Determine the (X, Y) coordinate at the center of the cell enclosing the given text.  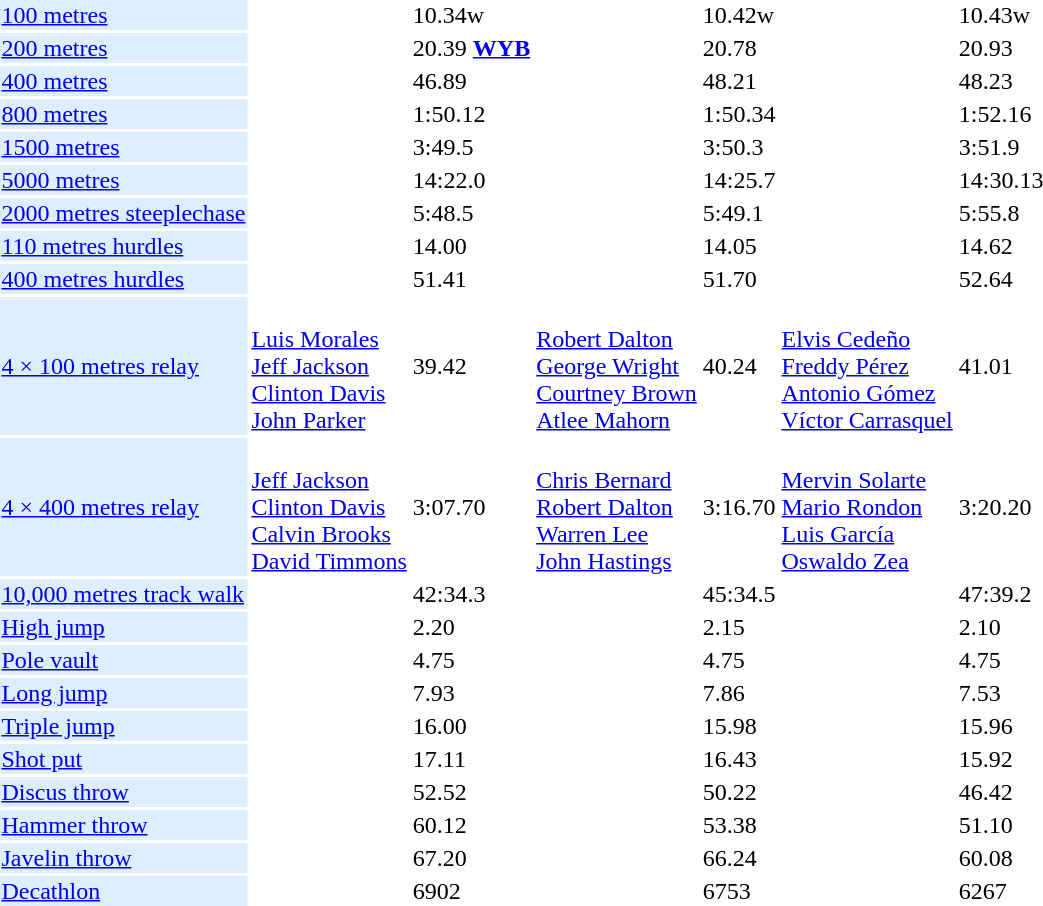
46.89 (471, 81)
7.86 (739, 693)
Javelin throw (124, 858)
6902 (471, 891)
48.21 (739, 81)
20.39 WYB (471, 48)
200 metres (124, 48)
16.43 (739, 759)
Mervin SolarteMario RondonLuis GarcíaOswaldo Zea (867, 507)
400 metres (124, 81)
10.34w (471, 15)
3:50.3 (739, 147)
20.78 (739, 48)
52.52 (471, 792)
10.42w (739, 15)
1:50.12 (471, 114)
6753 (739, 891)
High jump (124, 627)
60.12 (471, 825)
Long jump (124, 693)
110 metres hurdles (124, 246)
14:25.7 (739, 180)
5:49.1 (739, 213)
10,000 metres track walk (124, 594)
Pole vault (124, 660)
17.11 (471, 759)
1500 metres (124, 147)
14:22.0 (471, 180)
39.42 (471, 366)
Robert DaltonGeorge WrightCourtney BrownAtlee Mahorn (617, 366)
42:34.3 (471, 594)
67.20 (471, 858)
Triple jump (124, 726)
15.98 (739, 726)
51.41 (471, 279)
Hammer throw (124, 825)
100 metres (124, 15)
3:49.5 (471, 147)
Elvis CedeñoFreddy PérezAntonio GómezVíctor Carrasquel (867, 366)
1:50.34 (739, 114)
2.20 (471, 627)
40.24 (739, 366)
5:48.5 (471, 213)
400 metres hurdles (124, 279)
51.70 (739, 279)
Jeff JacksonClinton DavisCalvin BrooksDavid Timmons (329, 507)
4 × 100 metres relay (124, 366)
5000 metres (124, 180)
2.15 (739, 627)
50.22 (739, 792)
Decathlon (124, 891)
Chris BernardRobert DaltonWarren LeeJohn Hastings (617, 507)
Shot put (124, 759)
800 metres (124, 114)
Luis MoralesJeff JacksonClinton DavisJohn Parker (329, 366)
3:07.70 (471, 507)
16.00 (471, 726)
2000 metres steeplechase (124, 213)
Discus throw (124, 792)
45:34.5 (739, 594)
3:16.70 (739, 507)
4 × 400 metres relay (124, 507)
14.05 (739, 246)
7.93 (471, 693)
66.24 (739, 858)
53.38 (739, 825)
14.00 (471, 246)
